Output the [x, y] coordinate of the center of the cell containing the given text.  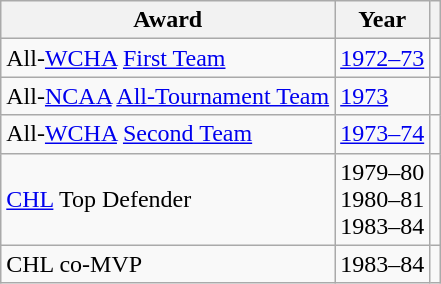
1972–73 [382, 58]
Year [382, 20]
All-WCHA First Team [168, 58]
Award [168, 20]
1983–84 [382, 264]
CHL Top Defender [168, 199]
All-WCHA Second Team [168, 134]
All-NCAA All-Tournament Team [168, 96]
CHL co-MVP [168, 264]
1979–801980–811983–84 [382, 199]
1973 [382, 96]
1973–74 [382, 134]
